Provide the [x, y] coordinate of the cell's center where the given text is located.  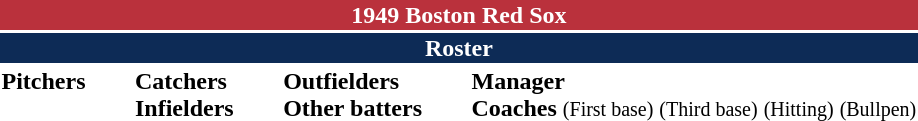
1949 Boston Red Sox [459, 15]
Roster [459, 48]
